Identify which cell holds the provided text, then report its [x, y] central coordinate. 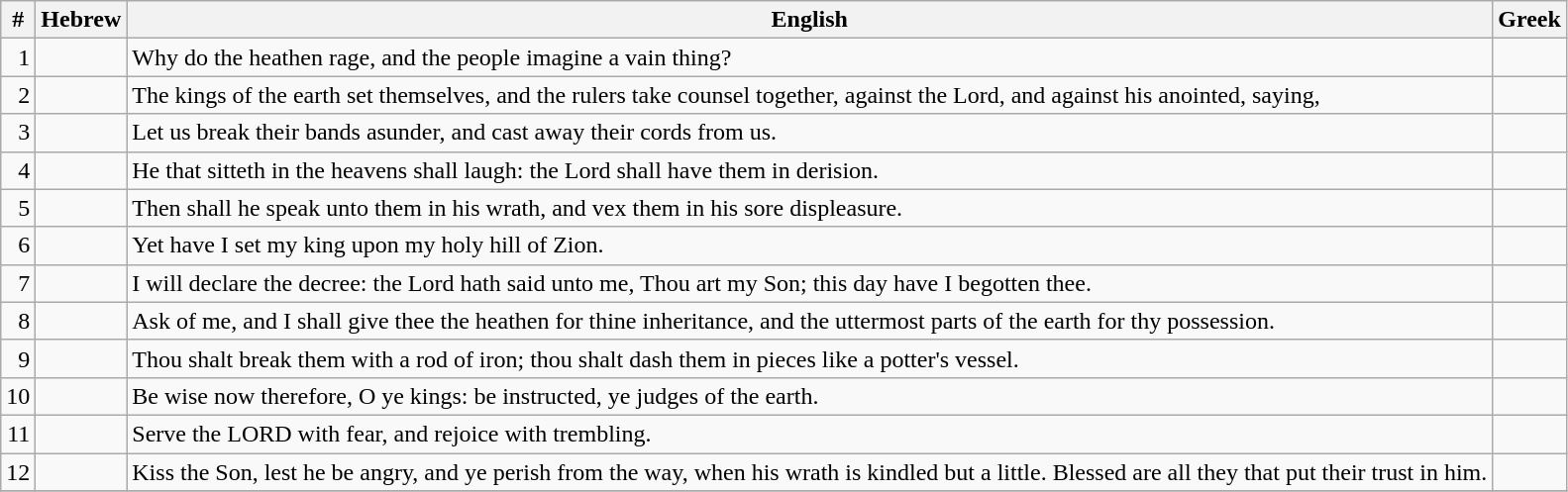
4 [18, 170]
Let us break their bands asunder, and cast away their cords from us. [810, 133]
10 [18, 396]
3 [18, 133]
# [18, 20]
I will declare the decree: the Lord hath said unto me, Thou art my Son; this day have I begotten thee. [810, 283]
Yet have I set my king upon my holy hill of Zion. [810, 246]
2 [18, 95]
Kiss the Son, lest he be angry, and ye perish from the way, when his wrath is kindled but a little. Blessed are all they that put their trust in him. [810, 472]
Thou shalt break them with a rod of iron; thou shalt dash them in pieces like a potter's vessel. [810, 358]
7 [18, 283]
9 [18, 358]
Why do the heathen rage, and the people imagine a vain thing? [810, 57]
Be wise now therefore, O ye kings: be instructed, ye judges of the earth. [810, 396]
Greek [1529, 20]
1 [18, 57]
6 [18, 246]
12 [18, 472]
8 [18, 321]
Serve the LORD with fear, and rejoice with trembling. [810, 434]
5 [18, 208]
The kings of the earth set themselves, and the rulers take counsel together, against the Lord, and against his anointed, saying, [810, 95]
Hebrew [81, 20]
English [810, 20]
Ask of me, and I shall give thee the heathen for thine inheritance, and the uttermost parts of the earth for thy possession. [810, 321]
11 [18, 434]
He that sitteth in the heavens shall laugh: the Lord shall have them in derision. [810, 170]
Then shall he speak unto them in his wrath, and vex them in his sore displeasure. [810, 208]
